Search for the cell housing the specified text and yield its [x, y] center coordinate. 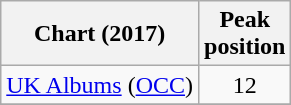
Chart (2017) [100, 34]
Peakposition [245, 34]
UK Albums (OCC) [100, 85]
12 [245, 85]
